Scan for the cell matching the given text and deliver its [x, y] coordinate at center. 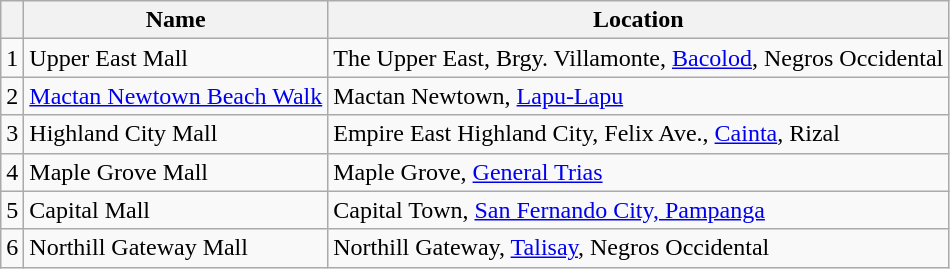
5 [12, 210]
Maple Grove Mall [176, 172]
Capital Town, San Fernando City, Pampanga [638, 210]
Location [638, 20]
3 [12, 134]
2 [12, 96]
Name [176, 20]
The Upper East, Brgy. Villamonte, Bacolod, Negros Occidental [638, 58]
Empire East Highland City, Felix Ave., Cainta, Rizal [638, 134]
Mactan Newtown, Lapu-Lapu [638, 96]
4 [12, 172]
Mactan Newtown Beach Walk [176, 96]
Northill Gateway, Talisay, Negros Occidental [638, 248]
Capital Mall [176, 210]
Northill Gateway Mall [176, 248]
Highland City Mall [176, 134]
Upper East Mall [176, 58]
6 [12, 248]
1 [12, 58]
Maple Grove, General Trias [638, 172]
